Determine the [X, Y] coordinate at the center of the cell enclosing the given text.  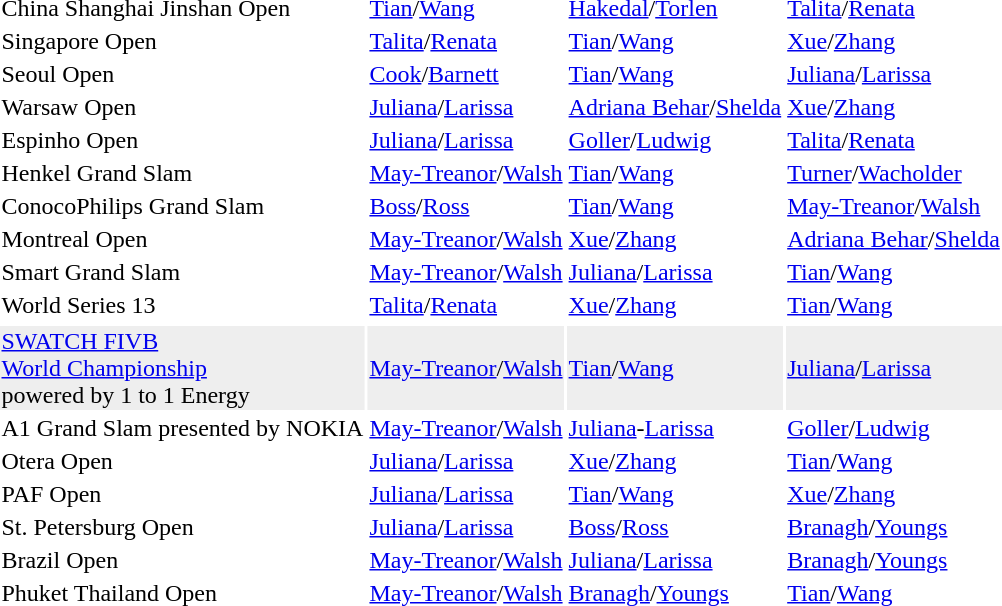
Turner/Wacholder [894, 173]
World Series 13 [182, 305]
Otera Open [182, 461]
Juliana-Larissa [675, 428]
Smart Grand Slam [182, 272]
Cook/Barnett [466, 74]
ConocoPhilips Grand Slam [182, 206]
SWATCH FIVB World Championship powered by 1 to 1 Energy [182, 368]
St. Petersburg Open [182, 527]
A1 Grand Slam presented by NOKIA [182, 428]
PAF Open [182, 494]
Montreal Open [182, 239]
Singapore Open [182, 41]
Henkel Grand Slam [182, 173]
Espinho Open [182, 140]
Seoul Open [182, 74]
Warsaw Open [182, 107]
Brazil Open [182, 560]
